Provide the (x, y) coordinate of the cell's center where the given text is located.  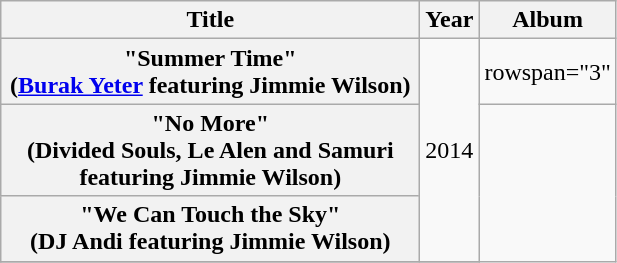
Album (548, 20)
"Summer Time"(Burak Yeter featuring Jimmie Wilson) (210, 72)
Year (450, 20)
"We Can Touch the Sky"(DJ Andi featuring Jimmie Wilson) (210, 228)
Title (210, 20)
rowspan="3" (548, 72)
2014 (450, 150)
"No More"(Divided Souls, Le Alen and Samuri featuring Jimmie Wilson) (210, 150)
